Return [x, y] of the center of cell containing provided text 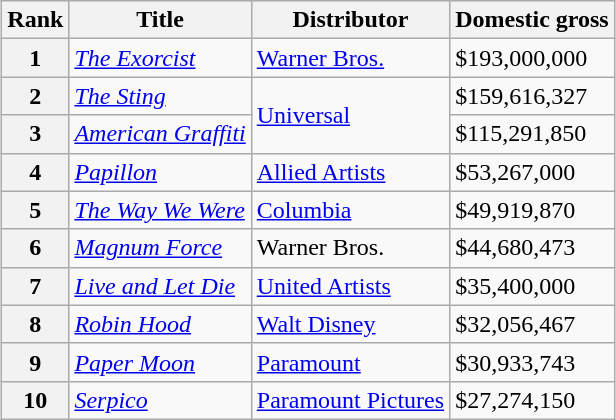
$193,000,000 [532, 58]
United Artists [350, 286]
The Way We Were [160, 210]
Rank [36, 20]
8 [36, 324]
$35,400,000 [532, 286]
Allied Artists [350, 172]
Columbia [350, 210]
$115,291,850 [532, 134]
Papillon [160, 172]
Universal [350, 115]
$159,616,327 [532, 96]
Magnum Force [160, 248]
Paper Moon [160, 362]
Paramount [350, 362]
9 [36, 362]
10 [36, 400]
$32,056,467 [532, 324]
2 [36, 96]
The Sting [160, 96]
3 [36, 134]
6 [36, 248]
Domestic gross [532, 20]
Robin Hood [160, 324]
Walt Disney [350, 324]
$49,919,870 [532, 210]
The Exorcist [160, 58]
5 [36, 210]
Paramount Pictures [350, 400]
7 [36, 286]
$53,267,000 [532, 172]
$30,933,743 [532, 362]
Distributor [350, 20]
$44,680,473 [532, 248]
Serpico [160, 400]
1 [36, 58]
Live and Let Die [160, 286]
American Graffiti [160, 134]
$27,274,150 [532, 400]
4 [36, 172]
Title [160, 20]
